Identify which cell holds the provided text, then report its [X, Y] central coordinate. 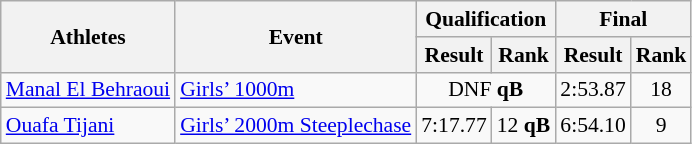
DNF qB [486, 90]
Manal El Behraoui [88, 90]
6:54.10 [592, 126]
Athletes [88, 36]
Girls’ 2000m Steeplechase [296, 126]
12 qB [524, 126]
7:17.77 [454, 126]
9 [662, 126]
Event [296, 36]
2:53.87 [592, 90]
Girls’ 1000m [296, 90]
Qualification [486, 19]
Final [623, 19]
Ouafa Tijani [88, 126]
18 [662, 90]
